Locate the cell with the specified text and output its (x, y) center coordinate. 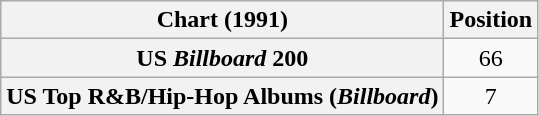
7 (491, 96)
Position (491, 20)
US Billboard 200 (222, 58)
Chart (1991) (222, 20)
66 (491, 58)
US Top R&B/Hip-Hop Albums (Billboard) (222, 96)
